Output the (X, Y) coordinate of the center of the cell containing the given text.  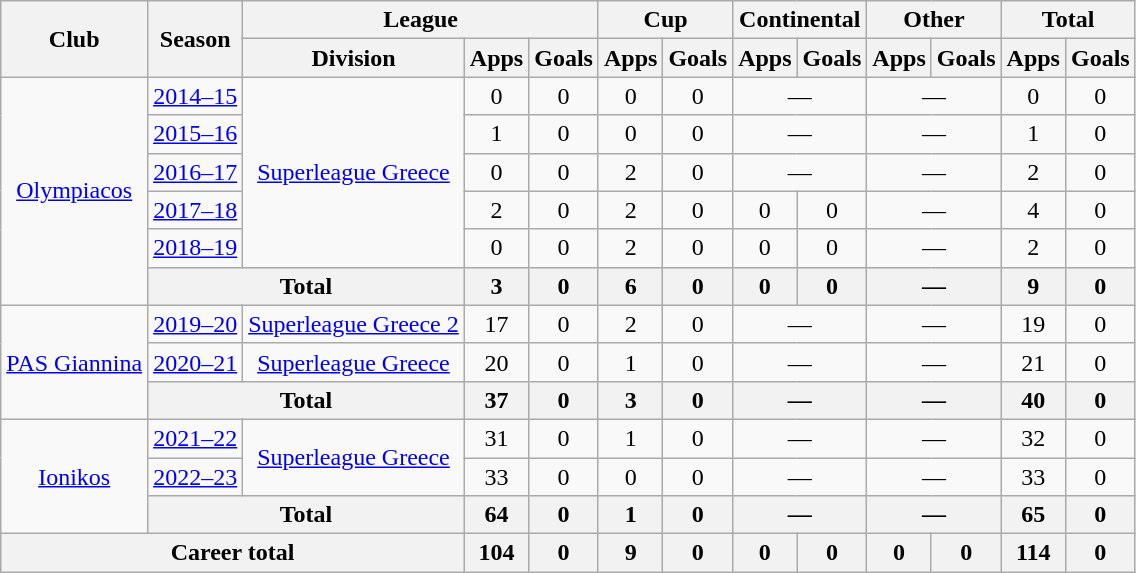
Club (74, 39)
17 (496, 324)
2017–18 (196, 210)
32 (1033, 438)
37 (496, 400)
104 (496, 553)
Superleague Greece 2 (354, 324)
Olympiacos (74, 191)
PAS Giannina (74, 362)
65 (1033, 515)
Career total (233, 553)
4 (1033, 210)
2016–17 (196, 172)
2014–15 (196, 96)
2020–21 (196, 362)
2019–20 (196, 324)
2018–19 (196, 248)
Other (934, 20)
League (421, 20)
Division (354, 58)
Season (196, 39)
114 (1033, 553)
Ionikos (74, 476)
Cup (665, 20)
19 (1033, 324)
21 (1033, 362)
6 (630, 286)
20 (496, 362)
31 (496, 438)
2022–23 (196, 477)
2021–22 (196, 438)
Continental (800, 20)
64 (496, 515)
40 (1033, 400)
2015–16 (196, 134)
